Provide the [X, Y] coordinate of the cell's center where the given text is located.  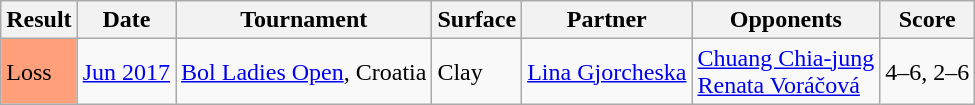
Partner [607, 20]
Score [928, 20]
Surface [477, 20]
Chuang Chia-jung Renata Voráčová [786, 72]
Result [39, 20]
Loss [39, 72]
Jun 2017 [126, 72]
Bol Ladies Open, Croatia [304, 72]
Tournament [304, 20]
Lina Gjorcheska [607, 72]
4–6, 2–6 [928, 72]
Clay [477, 72]
Opponents [786, 20]
Date [126, 20]
